Determine the [x, y] coordinate at the center of the cell enclosing the given text.  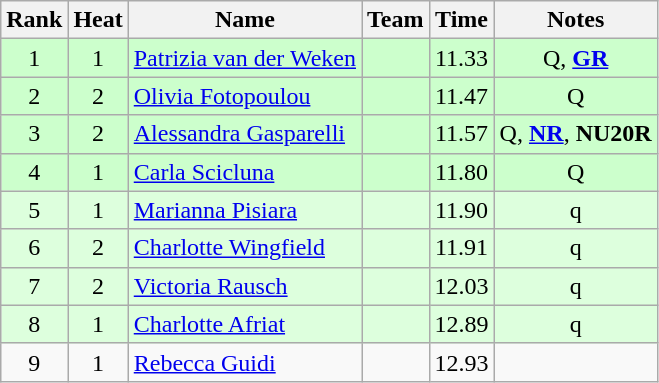
7 [34, 286]
Olivia Fotopoulou [244, 96]
11.33 [462, 58]
11.80 [462, 172]
11.57 [462, 134]
Team [396, 20]
9 [34, 362]
Marianna Pisiara [244, 210]
12.89 [462, 324]
Q, GR [576, 58]
4 [34, 172]
5 [34, 210]
Alessandra Gasparelli [244, 134]
Charlotte Afriat [244, 324]
11.47 [462, 96]
12.93 [462, 362]
Heat [98, 20]
6 [34, 248]
11.91 [462, 248]
Notes [576, 20]
8 [34, 324]
Patrizia van der Weken [244, 58]
Victoria Rausch [244, 286]
Name [244, 20]
Rank [34, 20]
11.90 [462, 210]
3 [34, 134]
Q, NR, NU20R [576, 134]
Rebecca Guidi [244, 362]
Carla Scicluna [244, 172]
Time [462, 20]
12.03 [462, 286]
Charlotte Wingfield [244, 248]
